Locate the cell with the specified text and output its [X, Y] center coordinate. 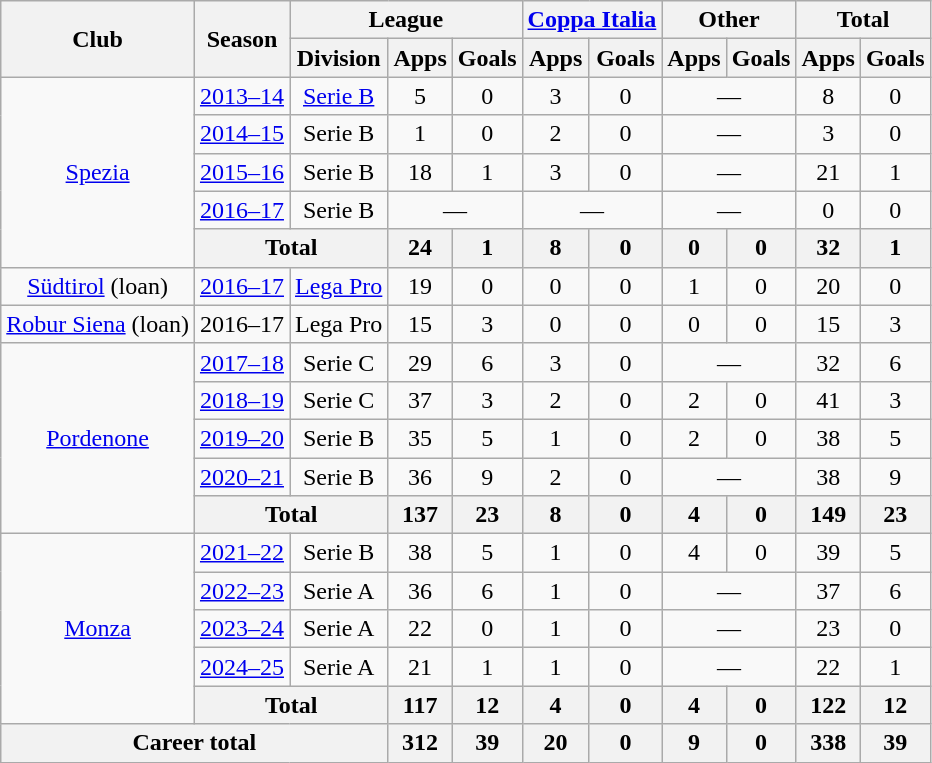
35 [420, 438]
Robur Siena (loan) [98, 324]
2024–25 [242, 667]
137 [420, 515]
Pordenone [98, 438]
League [406, 20]
2021–22 [242, 553]
2022–23 [242, 591]
122 [828, 705]
2019–20 [242, 438]
Club [98, 39]
338 [828, 743]
29 [420, 362]
Career total [194, 743]
2013–14 [242, 96]
2018–19 [242, 400]
2020–21 [242, 477]
Spezia [98, 172]
Südtirol (loan) [98, 286]
2015–16 [242, 172]
2017–18 [242, 362]
19 [420, 286]
41 [828, 400]
Coppa Italia [592, 20]
149 [828, 515]
18 [420, 172]
Division [339, 58]
117 [420, 705]
24 [420, 248]
Monza [98, 629]
Season [242, 39]
Other [729, 20]
312 [420, 743]
2023–24 [242, 629]
2014–15 [242, 134]
